Output the [X, Y] coordinate of the center of the cell containing the given text.  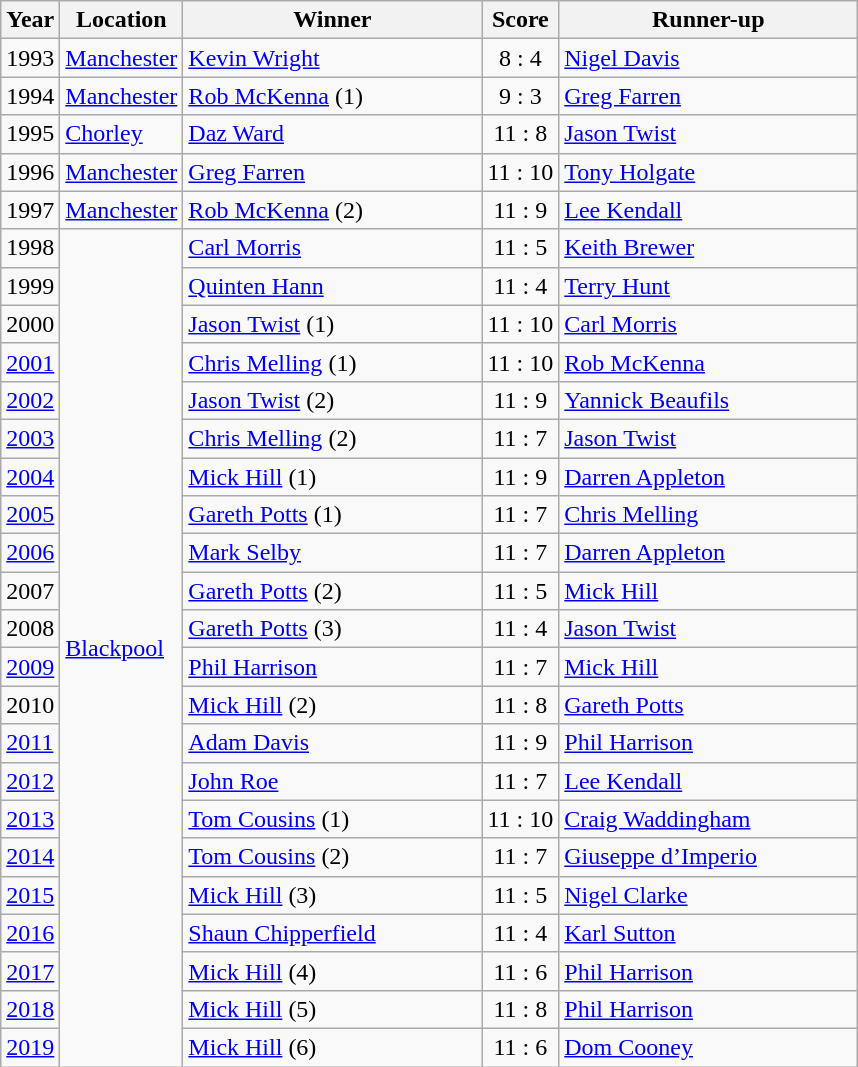
Gareth Potts (3) [332, 629]
Gareth Potts [708, 705]
Score [520, 20]
Giuseppe d’Imperio [708, 857]
Daz Ward [332, 134]
Gareth Potts (1) [332, 515]
2007 [30, 591]
1997 [30, 210]
Chris Melling [708, 515]
2009 [30, 667]
2004 [30, 477]
Year [30, 20]
Jason Twist (2) [332, 400]
Quinten Hann [332, 286]
2008 [30, 629]
2016 [30, 933]
1999 [30, 286]
Blackpool [122, 648]
9 : 3 [520, 96]
Mark Selby [332, 553]
Runner-up [708, 20]
2017 [30, 971]
Mick Hill (1) [332, 477]
2005 [30, 515]
1998 [30, 248]
Dom Cooney [708, 1047]
Karl Sutton [708, 933]
2002 [30, 400]
2006 [30, 553]
2000 [30, 324]
Winner [332, 20]
Gareth Potts (2) [332, 591]
2015 [30, 895]
2019 [30, 1047]
Mick Hill (2) [332, 705]
Tony Holgate [708, 172]
Mick Hill (6) [332, 1047]
Terry Hunt [708, 286]
Shaun Chipperfield [332, 933]
Keith Brewer [708, 248]
8 : 4 [520, 58]
Jason Twist (1) [332, 324]
Craig Waddingham [708, 819]
Kevin Wright [332, 58]
Rob McKenna (1) [332, 96]
2014 [30, 857]
1994 [30, 96]
Yannick Beaufils [708, 400]
Mick Hill (3) [332, 895]
1993 [30, 58]
Chris Melling (2) [332, 438]
2003 [30, 438]
2012 [30, 781]
2010 [30, 705]
1996 [30, 172]
2013 [30, 819]
Nigel Davis [708, 58]
1995 [30, 134]
Chorley [122, 134]
Tom Cousins (2) [332, 857]
Chris Melling (1) [332, 362]
2011 [30, 743]
Location [122, 20]
John Roe [332, 781]
Tom Cousins (1) [332, 819]
2018 [30, 1009]
Mick Hill (4) [332, 971]
Rob McKenna (2) [332, 210]
Mick Hill (5) [332, 1009]
Nigel Clarke [708, 895]
2001 [30, 362]
Adam Davis [332, 743]
Rob McKenna [708, 362]
